Scan for the cell matching the given text and deliver its [x, y] coordinate at center. 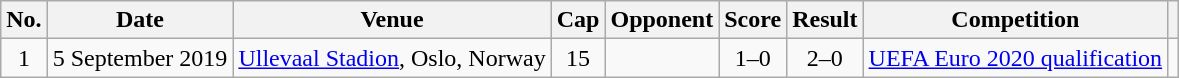
Date [140, 20]
Cap [578, 20]
Opponent [662, 20]
5 September 2019 [140, 58]
Venue [392, 20]
15 [578, 58]
1–0 [753, 58]
1 [24, 58]
Competition [1016, 20]
Result [825, 20]
No. [24, 20]
UEFA Euro 2020 qualification [1016, 58]
Score [753, 20]
2–0 [825, 58]
Ullevaal Stadion, Oslo, Norway [392, 58]
